Determine the (X, Y) coordinate at the center of the cell enclosing the given text.  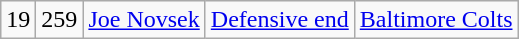
Joe Novsek (144, 20)
19 (18, 20)
Defensive end (280, 20)
Baltimore Colts (436, 20)
259 (60, 20)
